Return [X, Y] of the center of cell containing provided text 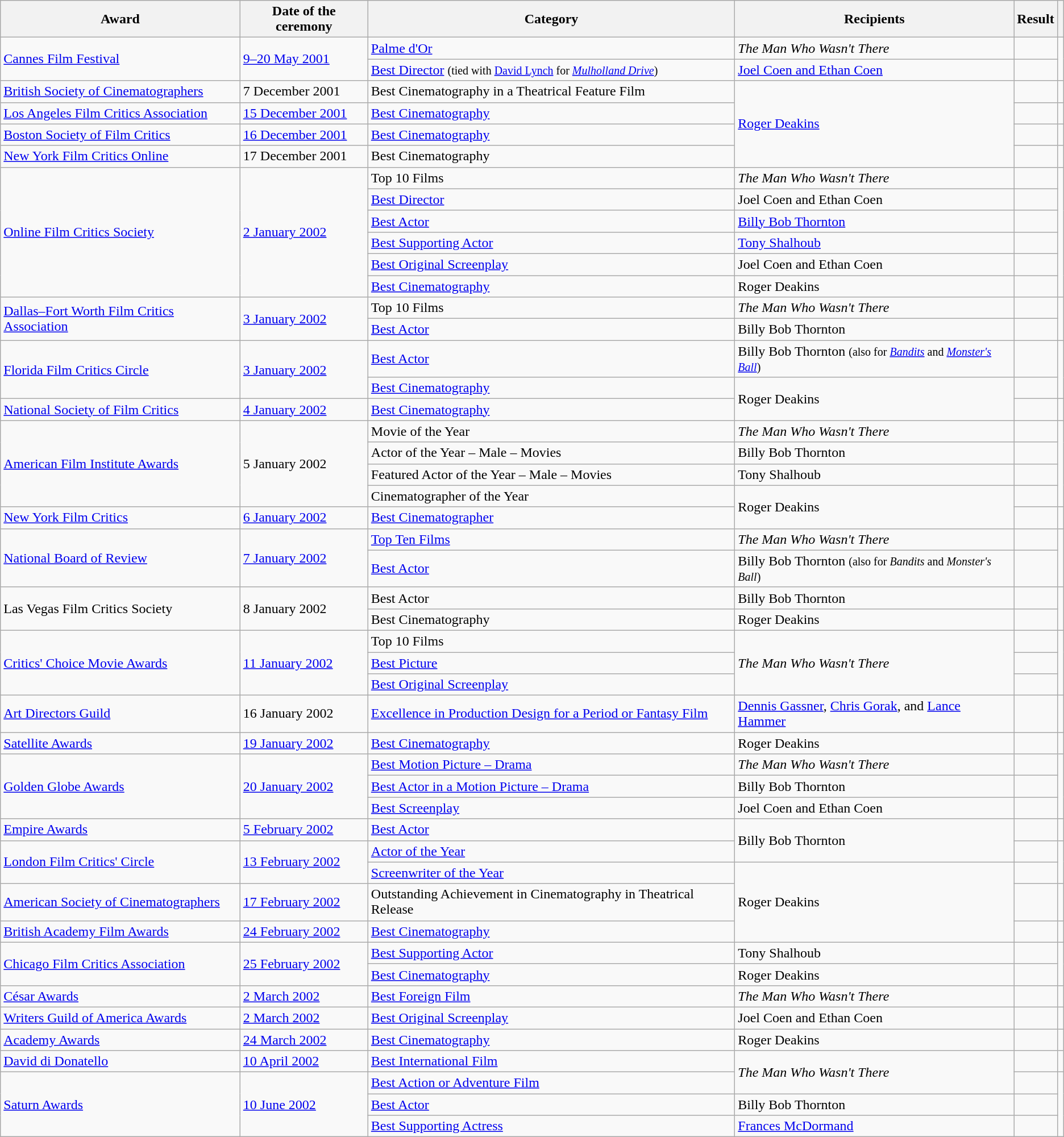
Las Vegas Film Critics Society [120, 609]
Best Cinematographer [551, 518]
5 February 2002 [304, 830]
Actor of the Year [551, 851]
Recipients [874, 19]
Movie of the Year [551, 431]
Best Picture [551, 663]
Florida Film Critics Circle [120, 369]
César Awards [120, 996]
Boston Society of Film Critics [120, 135]
Dennis Gassner, Chris Gorak, and Lance Hammer [874, 714]
American Film Institute Awards [120, 464]
Chicago Film Critics Association [120, 964]
New York Film Critics Online [120, 156]
Award [120, 19]
7 January 2002 [304, 558]
Top Ten Films [551, 539]
New York Film Critics [120, 518]
13 February 2002 [304, 862]
15 December 2001 [304, 113]
Date of the ceremony [304, 19]
20 January 2002 [304, 786]
4 January 2002 [304, 410]
Best Actor in a Motion Picture – Drama [551, 786]
Critics' Choice Movie Awards [120, 663]
Writers Guild of America Awards [120, 1018]
David di Donatello [120, 1061]
Best Screenplay [551, 808]
9–20 May 2001 [304, 59]
Saturn Awards [120, 1105]
British Society of Cinematographers [120, 91]
16 December 2001 [304, 135]
17 December 2001 [304, 156]
Excellence in Production Design for a Period or Fantasy Film [551, 714]
8 January 2002 [304, 609]
5 January 2002 [304, 464]
19 January 2002 [304, 743]
Category [551, 19]
Best Motion Picture – Drama [551, 765]
Best Director (tied with David Lynch for Mulholland Drive) [551, 70]
10 April 2002 [304, 1061]
11 January 2002 [304, 663]
Best Supporting Actress [551, 1126]
National Society of Film Critics [120, 410]
National Board of Review [120, 558]
Golden Globe Awards [120, 786]
Cannes Film Festival [120, 59]
10 June 2002 [304, 1105]
Outstanding Achievement in Cinematography in Theatrical Release [551, 902]
Empire Awards [120, 830]
Online Film Critics Society [120, 232]
7 December 2001 [304, 91]
Frances McDormand [874, 1126]
Actor of the Year – Male – Movies [551, 453]
Cinematographer of the Year [551, 496]
Best Director [551, 199]
American Society of Cinematographers [120, 902]
Dallas–Fort Worth Film Critics Association [120, 319]
Satellite Awards [120, 743]
6 January 2002 [304, 518]
25 February 2002 [304, 964]
Best Cinematography in a Theatrical Feature Film [551, 91]
Best Action or Adventure Film [551, 1083]
Academy Awards [120, 1039]
Best International Film [551, 1061]
Los Angeles Film Critics Association [120, 113]
Screenwriter of the Year [551, 873]
Art Directors Guild [120, 714]
2 January 2002 [304, 232]
Palme d'Or [551, 48]
24 February 2002 [304, 931]
Featured Actor of the Year – Male – Movies [551, 474]
London Film Critics' Circle [120, 862]
16 January 2002 [304, 714]
Result [1036, 19]
British Academy Film Awards [120, 931]
24 March 2002 [304, 1039]
Best Foreign Film [551, 996]
17 February 2002 [304, 902]
